Find where the given text appears and provide that cell's center as [X, Y] coordinate. 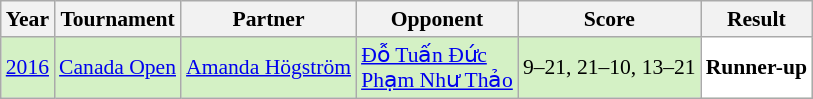
2016 [28, 68]
Opponent [437, 19]
Result [756, 19]
Tournament [118, 19]
9–21, 21–10, 13–21 [610, 68]
Amanda Högström [268, 68]
Score [610, 19]
Partner [268, 19]
Đỗ Tuấn Đức Phạm Như Thảo [437, 68]
Runner-up [756, 68]
Canada Open [118, 68]
Year [28, 19]
